Extract the [X, Y] coordinate from the center of the cell holding the provided text.  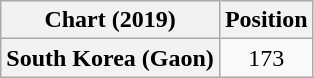
South Korea (Gaon) [110, 58]
Position [266, 20]
Chart (2019) [110, 20]
173 [266, 58]
